Pinpoint the cell where the given text exists, returning its [X, Y] midpoint coordinate. 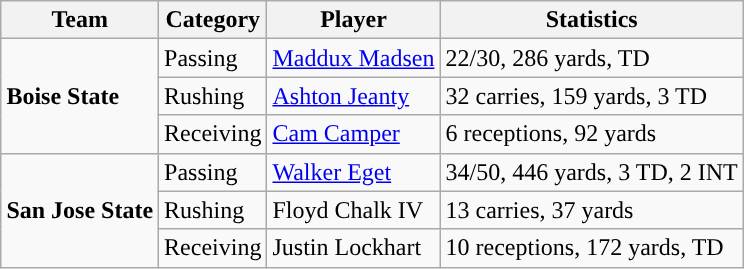
22/30, 286 yards, TD [592, 58]
34/50, 446 yards, 3 TD, 2 INT [592, 172]
Maddux Madsen [354, 58]
Boise State [80, 96]
San Jose State [80, 210]
Category [213, 20]
Statistics [592, 20]
32 carries, 159 yards, 3 TD [592, 96]
6 receptions, 92 yards [592, 134]
10 receptions, 172 yards, TD [592, 248]
Justin Lockhart [354, 248]
13 carries, 37 yards [592, 210]
Team [80, 20]
Floyd Chalk IV [354, 210]
Walker Eget [354, 172]
Player [354, 20]
Cam Camper [354, 134]
Ashton Jeanty [354, 96]
